Find where the given text appears and provide that cell's center as (x, y) coordinate. 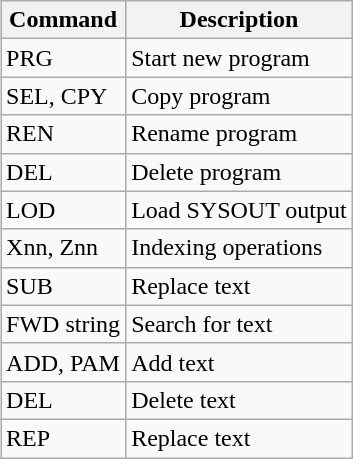
REP (64, 438)
PRG (64, 58)
Indexing operations (240, 248)
FWD string (64, 324)
LOD (64, 210)
Start new program (240, 58)
Copy program (240, 96)
Search for text (240, 324)
Delete program (240, 172)
SUB (64, 286)
Command (64, 20)
Add text (240, 362)
Load SYSOUT output (240, 210)
SEL, CPY (64, 96)
Description (240, 20)
REN (64, 134)
Delete text (240, 400)
Xnn, Znn (64, 248)
Rename program (240, 134)
ADD, PAM (64, 362)
